From the cell containing the given text, extract its center point as [x, y] coordinate. 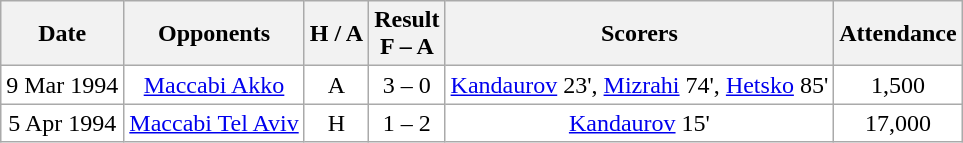
H [336, 123]
Date [62, 34]
5 Apr 1994 [62, 123]
1 – 2 [407, 123]
A [336, 85]
Scorers [640, 34]
17,000 [898, 123]
Kandaurov 15' [640, 123]
Kandaurov 23', Mizrahi 74', Hetsko 85' [640, 85]
Maccabi Tel Aviv [214, 123]
9 Mar 1994 [62, 85]
Opponents [214, 34]
Maccabi Akko [214, 85]
3 – 0 [407, 85]
1,500 [898, 85]
Attendance [898, 34]
H / A [336, 34]
ResultF – A [407, 34]
